Determine the (X, Y) coordinate at the center of the cell enclosing the given text.  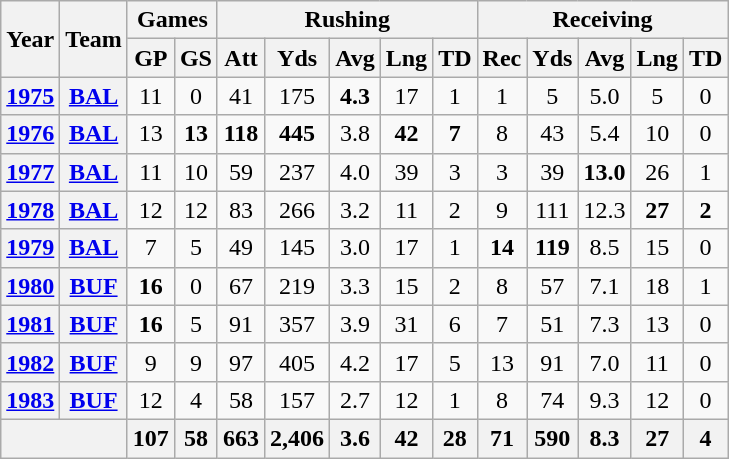
1977 (30, 172)
13.0 (604, 172)
26 (657, 172)
5.4 (604, 134)
157 (298, 400)
3.3 (356, 286)
49 (240, 248)
590 (552, 438)
43 (552, 134)
7.3 (604, 324)
31 (406, 324)
Year (30, 39)
3.2 (356, 210)
1975 (30, 96)
145 (298, 248)
8.3 (604, 438)
3.9 (356, 324)
4.3 (356, 96)
3.6 (356, 438)
6 (455, 324)
1982 (30, 362)
266 (298, 210)
18 (657, 286)
5.0 (604, 96)
8.5 (604, 248)
4.2 (356, 362)
118 (240, 134)
3.8 (356, 134)
7.1 (604, 286)
4.0 (356, 172)
14 (502, 248)
219 (298, 286)
1981 (30, 324)
175 (298, 96)
Receiving (602, 20)
Games (172, 20)
51 (552, 324)
1976 (30, 134)
71 (502, 438)
1978 (30, 210)
28 (455, 438)
Rec (502, 58)
Team (94, 39)
12.3 (604, 210)
1979 (30, 248)
2,406 (298, 438)
GP (150, 58)
107 (150, 438)
2.7 (356, 400)
97 (240, 362)
74 (552, 400)
663 (240, 438)
41 (240, 96)
Att (240, 58)
7.0 (604, 362)
Rushing (347, 20)
119 (552, 248)
57 (552, 286)
GS (196, 58)
1980 (30, 286)
111 (552, 210)
445 (298, 134)
237 (298, 172)
357 (298, 324)
9.3 (604, 400)
59 (240, 172)
67 (240, 286)
83 (240, 210)
405 (298, 362)
1983 (30, 400)
3.0 (356, 248)
